Detect which cell encompasses the target text, then output its (x, y) center coordinate. 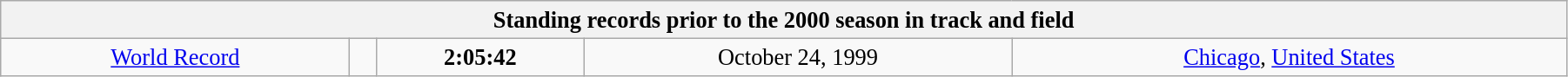
Chicago, United States (1290, 57)
October 24, 1999 (799, 57)
2:05:42 (480, 57)
World Record (176, 57)
Standing records prior to the 2000 season in track and field (784, 19)
